Capture the cell that displays the provided text and extract its (X, Y) central coordinate. 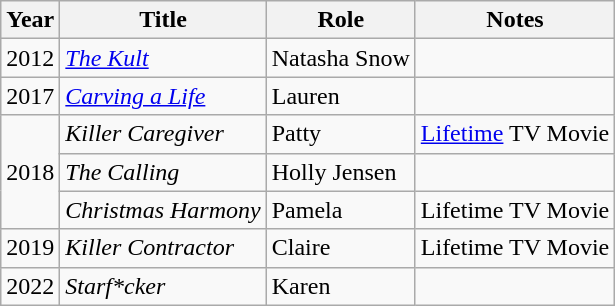
The Calling (163, 172)
2012 (30, 58)
Claire (340, 248)
2022 (30, 286)
Natasha Snow (340, 58)
Carving a Life (163, 96)
Killer Caregiver (163, 134)
Holly Jensen (340, 172)
2019 (30, 248)
2018 (30, 172)
The Kult (163, 58)
2017 (30, 96)
Pamela (340, 210)
Notes (515, 20)
Role (340, 20)
Year (30, 20)
Killer Contractor (163, 248)
Title (163, 20)
Patty (340, 134)
Lauren (340, 96)
Starf*cker (163, 286)
Christmas Harmony (163, 210)
Karen (340, 286)
